Capture the cell that displays the provided text and extract its (x, y) central coordinate. 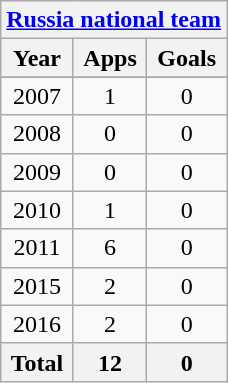
Goals (187, 58)
2010 (38, 210)
Total (38, 362)
Year (38, 58)
2016 (38, 324)
2011 (38, 248)
2015 (38, 286)
2009 (38, 172)
Russia national team (114, 20)
6 (110, 248)
2008 (38, 134)
2007 (38, 96)
Apps (110, 58)
12 (110, 362)
